Search for the cell housing the specified text and yield its [x, y] center coordinate. 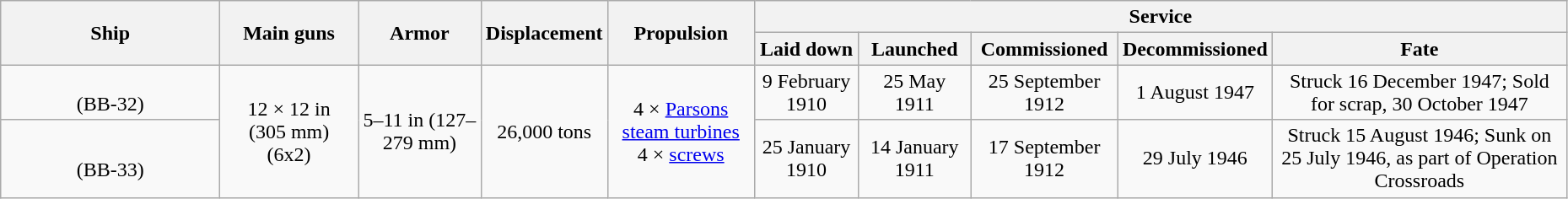
Struck 15 August 1946; Sunk on 25 July 1946, as part of Operation Crossroads [1419, 159]
9 February 1910 [806, 93]
25 September 1912 [1044, 93]
Main guns [289, 33]
17 September 1912 [1044, 159]
Displacement [544, 33]
Ship [110, 33]
Laid down [806, 49]
25 January 1910 [806, 159]
14 January 1911 [914, 159]
(BB-32) [110, 93]
5–11 in (127–279 mm) [419, 132]
12 × 12 in (305 mm) (6x2) [289, 132]
Service [1161, 17]
Propulsion [681, 33]
4 × Parsons steam turbines4 × screws [681, 132]
Struck 16 December 1947; Sold for scrap, 30 October 1947 [1419, 93]
Launched [914, 49]
(BB-33) [110, 159]
Decommissioned [1194, 49]
Armor [419, 33]
Fate [1419, 49]
Commissioned [1044, 49]
29 July 1946 [1194, 159]
25 May 1911 [914, 93]
1 August 1947 [1194, 93]
26,000 tons [544, 132]
